Output the [x, y] coordinate of the center of the cell containing the given text.  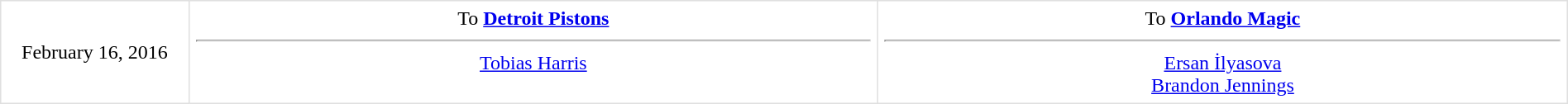
To Detroit Pistons Tobias Harris [533, 52]
To Orlando Magic Ersan İlyasova Brandon Jennings [1223, 52]
February 16, 2016 [94, 52]
